Determine the (X, Y) coordinate at the center of the cell enclosing the given text.  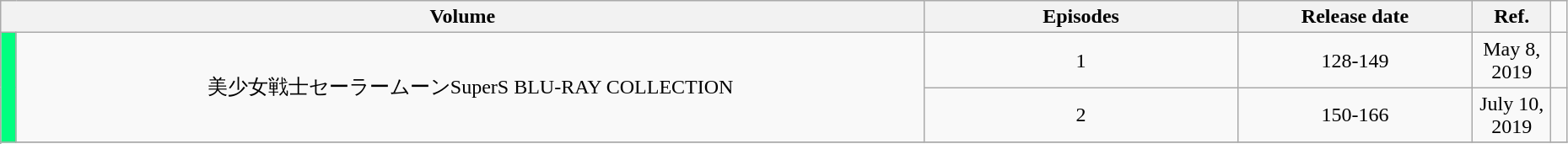
1 (1081, 61)
Episodes (1081, 17)
150-166 (1355, 115)
2 (1081, 115)
July 10, 2019 (1511, 115)
Ref. (1511, 17)
Release date (1355, 17)
Volume (462, 17)
美少女戦士セーラームーンSuperS BLU-RAY COLLECTION (471, 88)
128-149 (1355, 61)
May 8, 2019 (1511, 61)
